Provide the (x, y) coordinate of the cell's center where the given text is located.  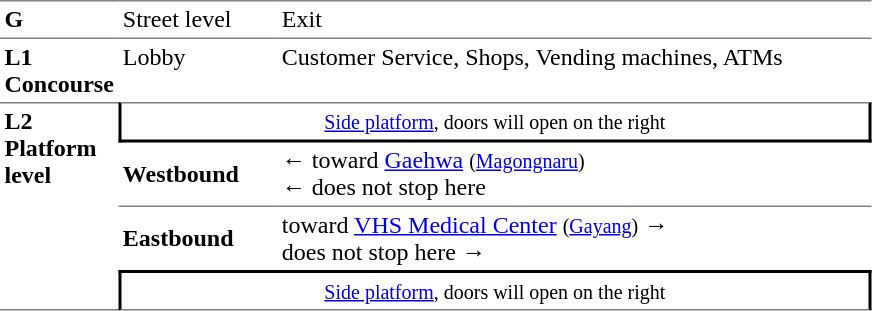
L1Concourse (59, 70)
Eastbound (198, 238)
L2Platform level (59, 206)
Exit (574, 19)
← toward Gaehwa (Magongnaru)← does not stop here (574, 174)
Lobby (198, 70)
toward VHS Medical Center (Gayang) → does not stop here → (574, 238)
G (59, 19)
Street level (198, 19)
Customer Service, Shops, Vending machines, ATMs (574, 70)
Westbound (198, 174)
